Search for the cell housing the specified text and yield its [X, Y] center coordinate. 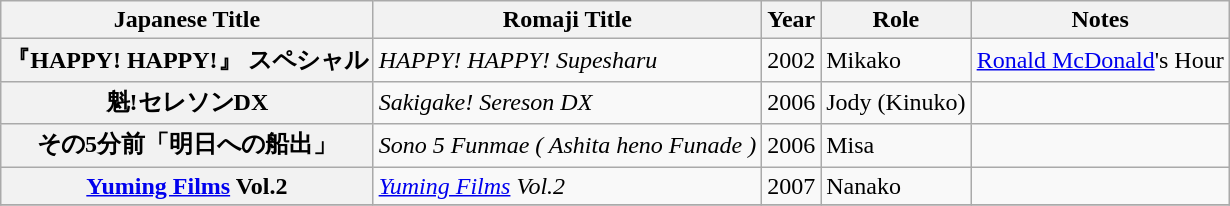
2007 [792, 185]
その5分前「明日への船出」 [187, 146]
Role [896, 20]
Jody (Kinuko) [896, 102]
Sono 5 Funmae ( Ashita heno Funade ) [568, 146]
HAPPY! HAPPY! Supesharu [568, 60]
Ronald McDonald's Hour [1100, 60]
魁!セレソンDX [187, 102]
Romaji Title [568, 20]
Japanese Title [187, 20]
『HAPPY! HAPPY!』 スペシャル [187, 60]
Misa [896, 146]
Nanako [896, 185]
Mikako [896, 60]
Year [792, 20]
Sakigake! Sereson DX [568, 102]
2002 [792, 60]
Notes [1100, 20]
